Find where the given text appears and provide that cell's center as [X, Y] coordinate. 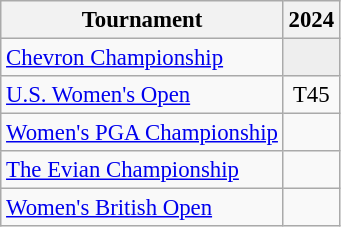
Tournament [142, 20]
2024 [311, 20]
Chevron Championship [142, 58]
The Evian Championship [142, 170]
T45 [311, 95]
Women's British Open [142, 208]
U.S. Women's Open [142, 95]
Women's PGA Championship [142, 133]
